Return (X, Y) of the center of cell containing provided text 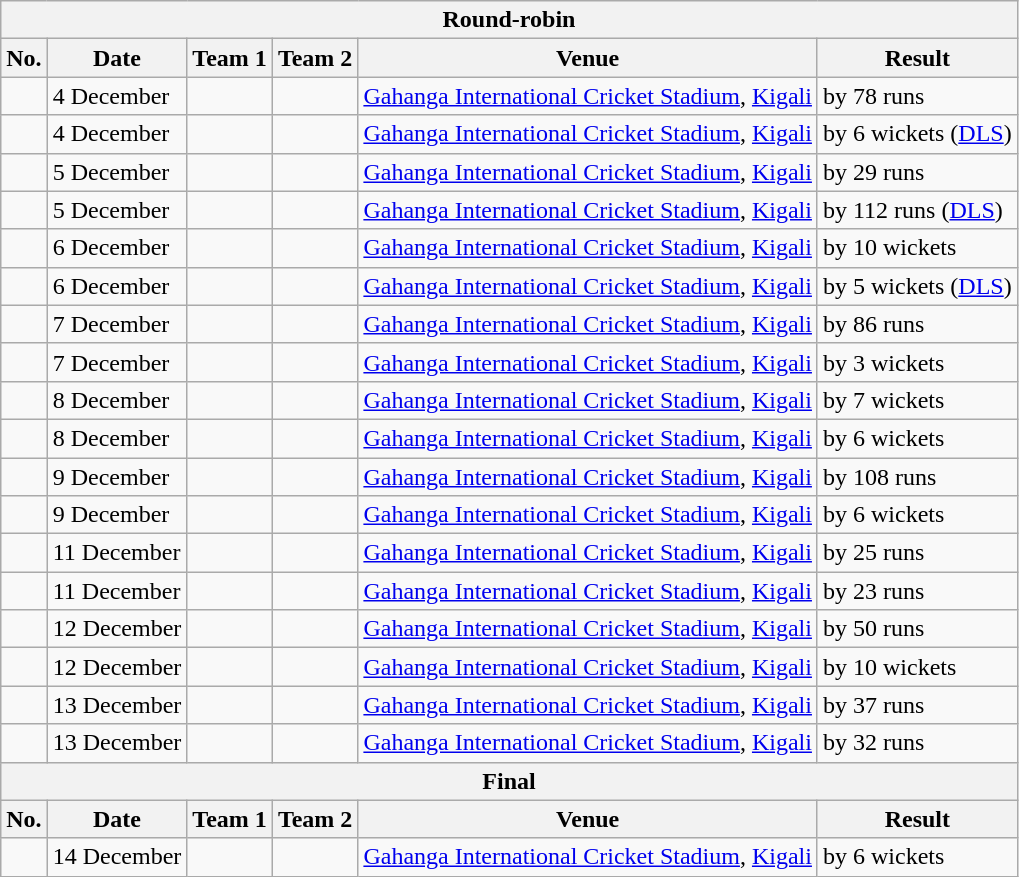
Round-robin (509, 20)
by 108 runs (917, 477)
by 6 wickets (DLS) (917, 134)
by 50 runs (917, 629)
by 32 runs (917, 743)
by 7 wickets (917, 400)
by 78 runs (917, 96)
by 112 runs (DLS) (917, 210)
by 29 runs (917, 172)
Final (509, 781)
by 5 wickets (DLS) (917, 286)
by 37 runs (917, 705)
by 25 runs (917, 553)
by 3 wickets (917, 362)
by 23 runs (917, 591)
14 December (117, 857)
by 86 runs (917, 324)
